Output the (X, Y) coordinate of the center of the cell containing the given text.  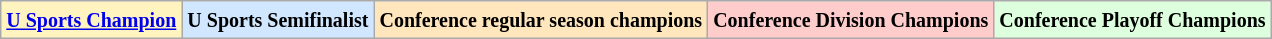
Conference Playoff Champions (1132, 20)
U Sports Semifinalist (278, 20)
U Sports Champion (92, 20)
Conference regular season champions (541, 20)
Conference Division Champions (851, 20)
